Return the (X, Y) coordinate for the center point of the cell that contains the specified text.  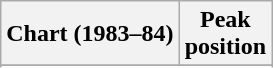
Chart (1983–84) (90, 34)
Peakposition (225, 34)
